Determine the (x, y) coordinate at the center of the cell enclosing the given text.  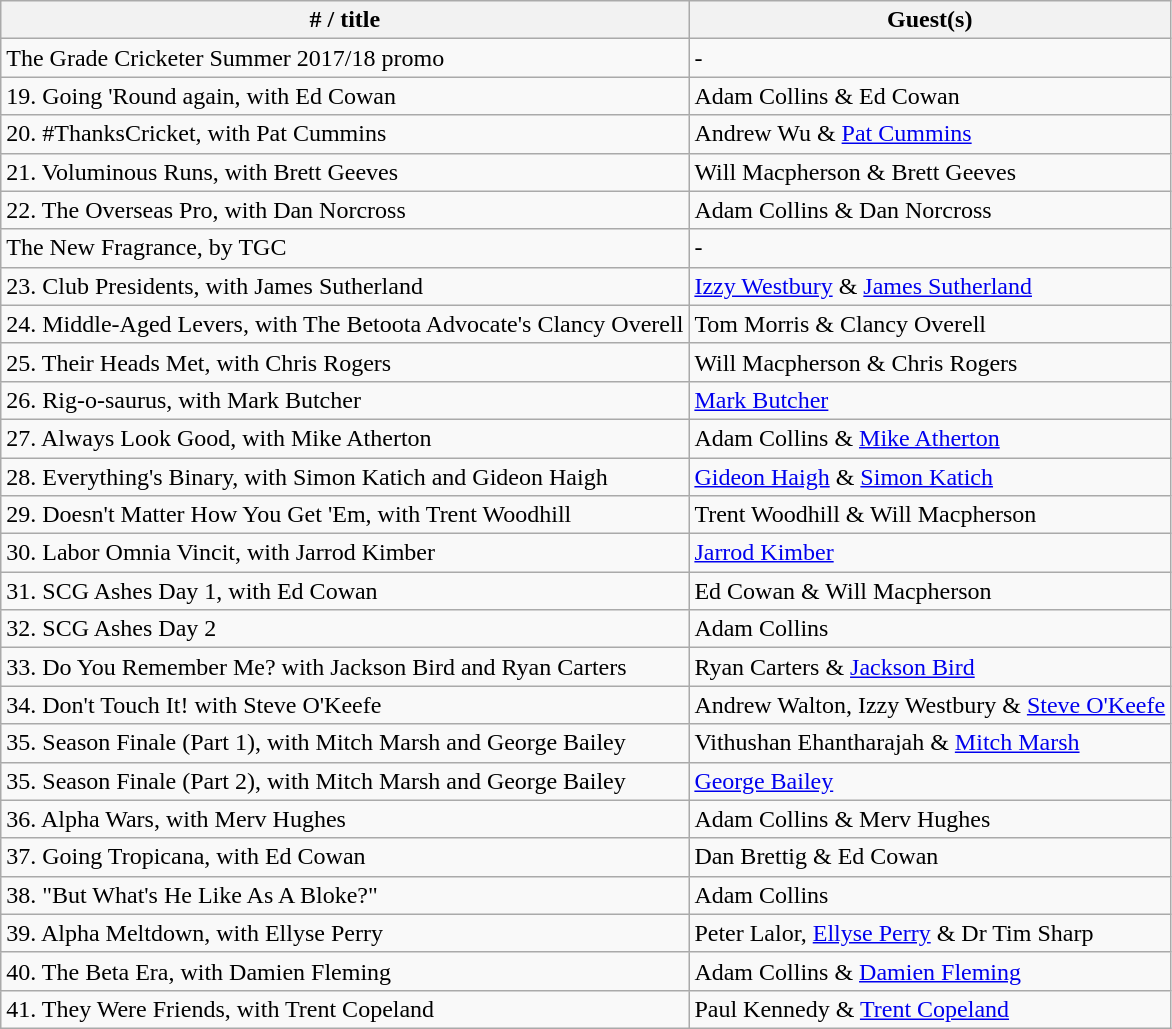
Andrew Wu & Pat Cummins (930, 134)
38. "But What's He Like As A Bloke?" (345, 895)
Trent Woodhill & Will Macpherson (930, 515)
Will Macpherson & Chris Rogers (930, 362)
23. Club Presidents, with James Sutherland (345, 286)
The Grade Cricketer Summer 2017/18 promo (345, 58)
Izzy Westbury & James Sutherland (930, 286)
Guest(s) (930, 20)
36. Alpha Wars, with Merv Hughes (345, 819)
Jarrod Kimber (930, 553)
The New Fragrance, by TGC (345, 248)
34. Don't Touch It! with Steve O'Keefe (345, 705)
33. Do You Remember Me? with Jackson Bird and Ryan Carters (345, 667)
Mark Butcher (930, 400)
25. Their Heads Met, with Chris Rogers (345, 362)
19. Going 'Round again, with Ed Cowan (345, 96)
Vithushan Ehantharajah & Mitch Marsh (930, 743)
20. #ThanksCricket, with Pat Cummins (345, 134)
26. Rig-o-saurus, with Mark Butcher (345, 400)
27. Always Look Good, with Mike Atherton (345, 438)
# / title (345, 20)
Andrew Walton, Izzy Westbury & Steve O'Keefe (930, 705)
Adam Collins & Mike Atherton (930, 438)
Dan Brettig & Ed Cowan (930, 857)
21. Voluminous Runs, with Brett Geeves (345, 172)
28. Everything's Binary, with Simon Katich and Gideon Haigh (345, 477)
37. Going Tropicana, with Ed Cowan (345, 857)
22. The Overseas Pro, with Dan Norcross (345, 210)
Ed Cowan & Will Macpherson (930, 591)
Paul Kennedy & Trent Copeland (930, 1009)
35. Season Finale (Part 1), with Mitch Marsh and George Bailey (345, 743)
29. Doesn't Matter How You Get 'Em, with Trent Woodhill (345, 515)
41. They Were Friends, with Trent Copeland (345, 1009)
Adam Collins & Ed Cowan (930, 96)
Gideon Haigh & Simon Katich (930, 477)
Peter Lalor, Ellyse Perry & Dr Tim Sharp (930, 933)
Adam Collins & Merv Hughes (930, 819)
Ryan Carters & Jackson Bird (930, 667)
35. Season Finale (Part 2), with Mitch Marsh and George Bailey (345, 781)
24. Middle-Aged Levers, with The Betoota Advocate's Clancy Overell (345, 324)
George Bailey (930, 781)
40. The Beta Era, with Damien Fleming (345, 971)
32. SCG Ashes Day 2 (345, 629)
39. Alpha Meltdown, with Ellyse Perry (345, 933)
Tom Morris & Clancy Overell (930, 324)
Will Macpherson & Brett Geeves (930, 172)
Adam Collins & Damien Fleming (930, 971)
30. Labor Omnia Vincit, with Jarrod Kimber (345, 553)
31. SCG Ashes Day 1, with Ed Cowan (345, 591)
Adam Collins & Dan Norcross (930, 210)
